Return [X, Y] of the center of cell containing provided text 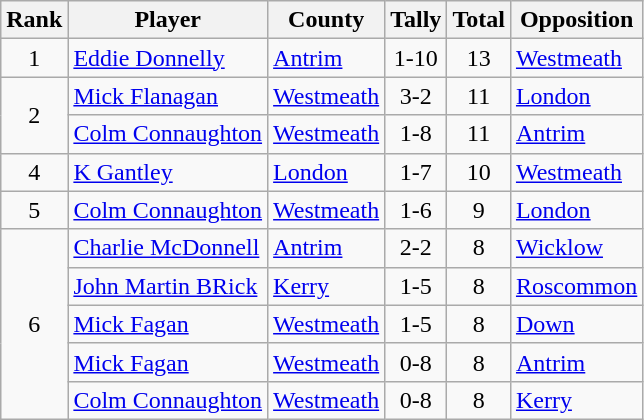
Charlie McDonnell [168, 248]
5 [34, 210]
Mick Flanagan [168, 96]
County [326, 20]
John Martin BRick [168, 286]
Rank [34, 20]
Down [576, 324]
Eddie Donnelly [168, 58]
6 [34, 324]
9 [479, 210]
2-2 [416, 248]
1-8 [416, 134]
2 [34, 115]
10 [479, 172]
Total [479, 20]
Opposition [576, 20]
13 [479, 58]
Tally [416, 20]
1-10 [416, 58]
Roscommon [576, 286]
4 [34, 172]
3-2 [416, 96]
Player [168, 20]
1 [34, 58]
K Gantley [168, 172]
Wicklow [576, 248]
1-7 [416, 172]
1-6 [416, 210]
